Determine the (x, y) coordinate at the center of the cell enclosing the given text.  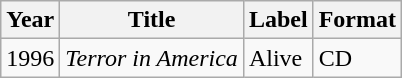
CD (357, 58)
Title (152, 20)
1996 (30, 58)
Format (357, 20)
Terror in America (152, 58)
Alive (278, 58)
Label (278, 20)
Year (30, 20)
